From the cell containing the given text, extract its center point as [x, y] coordinate. 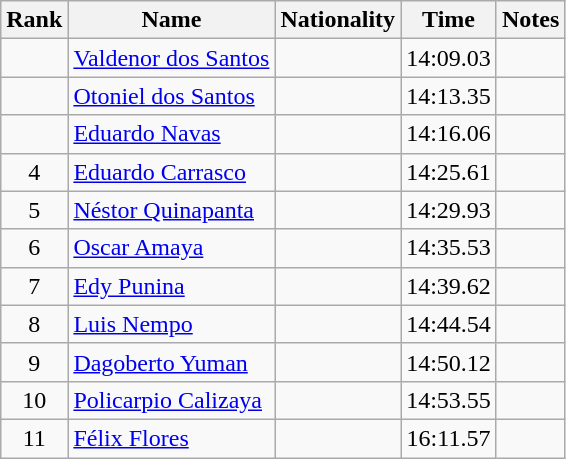
Eduardo Navas [172, 134]
14:35.53 [449, 248]
Name [172, 20]
14:39.62 [449, 286]
Oscar Amaya [172, 248]
Néstor Quinapanta [172, 210]
14:16.06 [449, 134]
9 [34, 362]
8 [34, 324]
14:29.93 [449, 210]
Time [449, 20]
14:44.54 [449, 324]
Nationality [338, 20]
Eduardo Carrasco [172, 172]
5 [34, 210]
14:53.55 [449, 400]
16:11.57 [449, 438]
Otoniel dos Santos [172, 96]
Rank [34, 20]
Dagoberto Yuman [172, 362]
11 [34, 438]
Félix Flores [172, 438]
14:09.03 [449, 58]
Valdenor dos Santos [172, 58]
Policarpio Calizaya [172, 400]
Notes [530, 20]
7 [34, 286]
4 [34, 172]
14:25.61 [449, 172]
14:13.35 [449, 96]
14:50.12 [449, 362]
Luis Nempo [172, 324]
6 [34, 248]
10 [34, 400]
Edy Punina [172, 286]
